Return the (x, y) coordinate for the center point of the cell that contains the specified text.  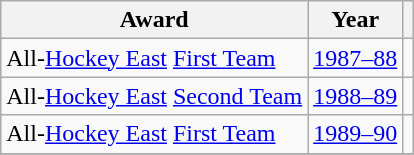
1989–90 (356, 134)
1987–88 (356, 58)
All-Hockey East Second Team (154, 96)
Award (154, 20)
Year (356, 20)
1988–89 (356, 96)
